Search for the cell housing the specified text and yield its (x, y) center coordinate. 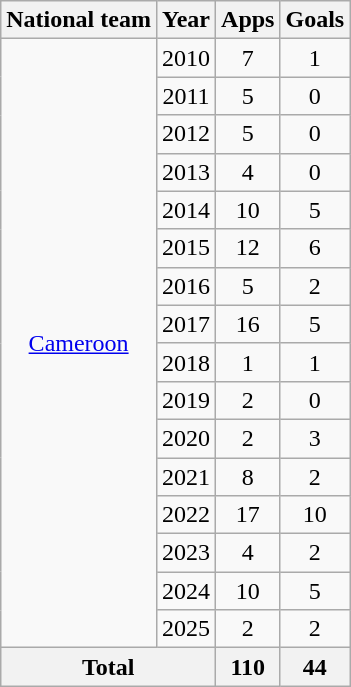
12 (248, 248)
2018 (186, 362)
National team (79, 20)
2010 (186, 58)
Goals (315, 20)
2025 (186, 629)
2016 (186, 286)
Apps (248, 20)
2022 (186, 515)
2019 (186, 400)
7 (248, 58)
Cameroon (79, 344)
2023 (186, 553)
17 (248, 515)
8 (248, 477)
2014 (186, 210)
110 (248, 667)
2011 (186, 96)
3 (315, 438)
2020 (186, 438)
2021 (186, 477)
Year (186, 20)
2012 (186, 134)
16 (248, 324)
2015 (186, 248)
6 (315, 248)
2013 (186, 172)
44 (315, 667)
2024 (186, 591)
2017 (186, 324)
Total (108, 667)
